Extract the [x, y] coordinate from the center of the cell holding the provided text.  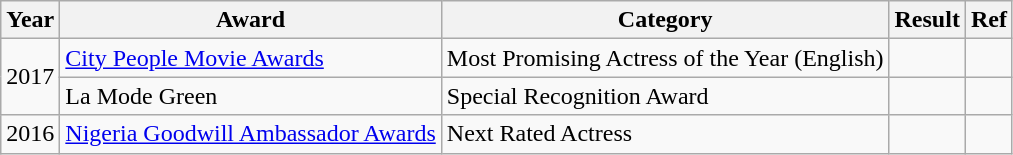
Award [250, 20]
2017 [30, 77]
Result [927, 20]
Category [665, 20]
Special Recognition Award [665, 96]
Nigeria Goodwill Ambassador Awards [250, 134]
Ref [988, 20]
City People Movie Awards [250, 58]
2016 [30, 134]
Most Promising Actress of the Year (English) [665, 58]
Year [30, 20]
Next Rated Actress [665, 134]
La Mode Green [250, 96]
